Extract the (X, Y) coordinate from the center of the cell holding the provided text.  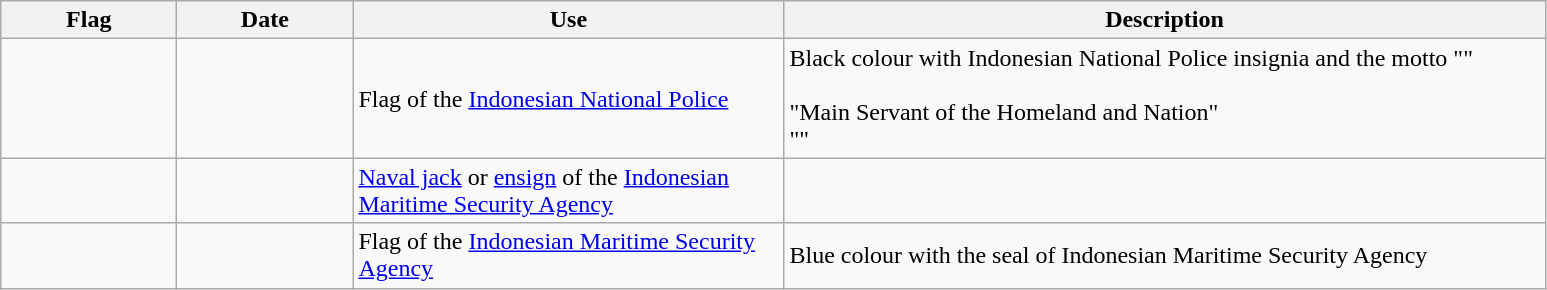
Date (265, 20)
Flag of the Indonesian Maritime Security Agency (568, 256)
Naval jack or ensign of the Indonesian Maritime Security Agency (568, 190)
Description (1164, 20)
Flag of the Indonesian National Police (568, 98)
Black colour with Indonesian National Police insignia and the motto """Main Servant of the Homeland and Nation" "" (1164, 98)
Blue colour with the seal of Indonesian Maritime Security Agency (1164, 256)
Flag (89, 20)
Use (568, 20)
